For the text-containing cell, return its midpoint in (X, Y) coordinate format. 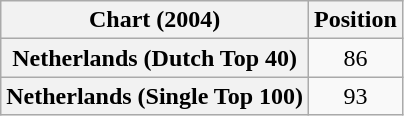
Chart (2004) (155, 20)
Position (356, 20)
Netherlands (Single Top 100) (155, 96)
Netherlands (Dutch Top 40) (155, 58)
93 (356, 96)
86 (356, 58)
